Provide the (X, Y) coordinate of the cell's center where the given text is located.  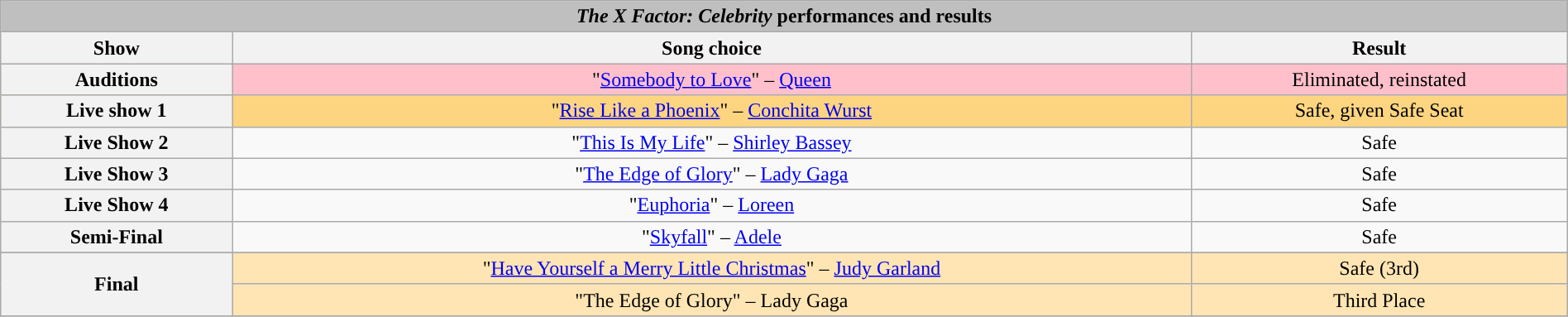
"Skyfall" – Adele (711, 237)
Song choice (711, 48)
Live show 1 (117, 111)
Final (117, 284)
"Somebody to Love" – Queen (711, 79)
"This Is My Life" – Shirley Bassey (711, 142)
Third Place (1379, 300)
Live Show 4 (117, 205)
Safe (3rd) (1379, 268)
"Euphoria" – Loreen (711, 205)
The X Factor: Celebrity performances and results (784, 17)
Show (117, 48)
Live Show 2 (117, 142)
"Rise Like a Phoenix" – Conchita Wurst (711, 111)
Safe, given Safe Seat (1379, 111)
Eliminated, reinstated (1379, 79)
Semi-Final (117, 237)
Live Show 3 (117, 174)
Result (1379, 48)
"Have Yourself a Merry Little Christmas" – Judy Garland (711, 268)
Auditions (117, 79)
